Detect which cell encompasses the target text, then output its (x, y) center coordinate. 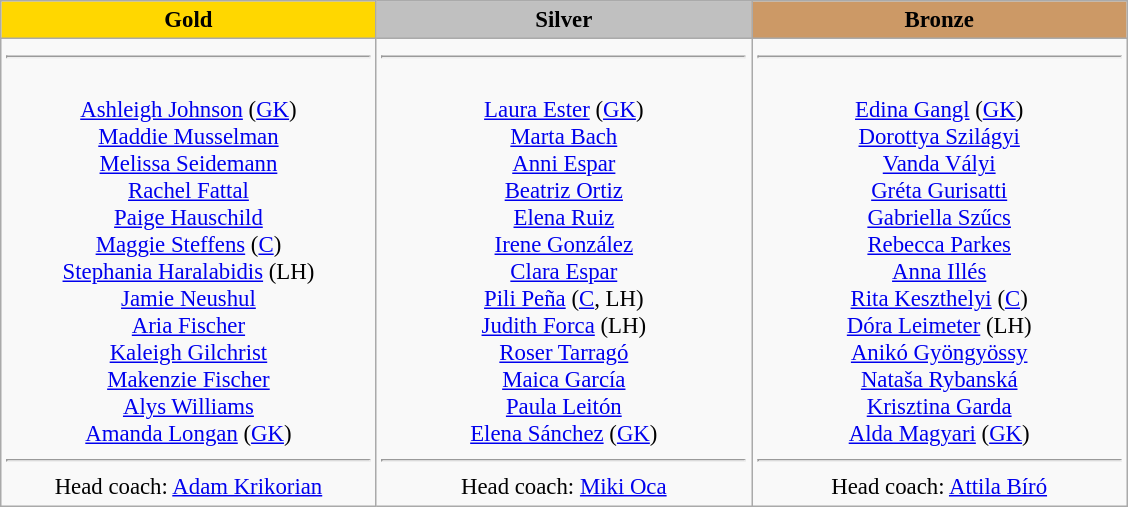
Gold (188, 20)
Silver (564, 20)
Bronze (940, 20)
